From the cell containing the given text, extract its center point as (x, y) coordinate. 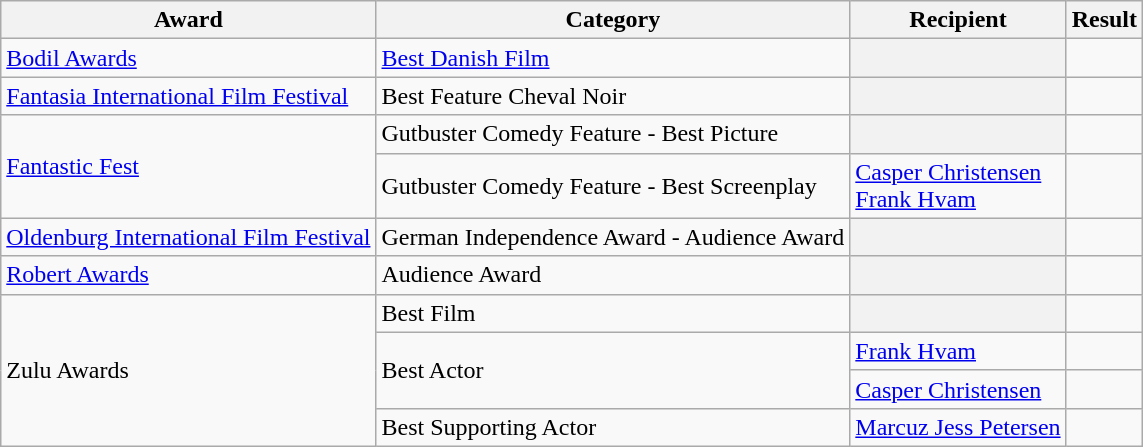
Best Supporting Actor (613, 427)
Zulu Awards (188, 370)
Casper ChristensenFrank Hvam (958, 186)
Award (188, 20)
Gutbuster Comedy Feature - Best Picture (613, 134)
Result (1104, 20)
Frank Hvam (958, 351)
Bodil Awards (188, 58)
Fantastic Fest (188, 166)
Casper Christensen (958, 389)
Best Film (613, 313)
Best Actor (613, 370)
Gutbuster Comedy Feature - Best Screenplay (613, 186)
Robert Awards (188, 275)
Best Feature Cheval Noir (613, 96)
Oldenburg International Film Festival (188, 237)
Marcuz Jess Petersen (958, 427)
Fantasia International Film Festival (188, 96)
Audience Award (613, 275)
Category (613, 20)
German Independence Award - Audience Award (613, 237)
Best Danish Film (613, 58)
Recipient (958, 20)
